Scan for the cell matching the given text and deliver its [X, Y] coordinate at center. 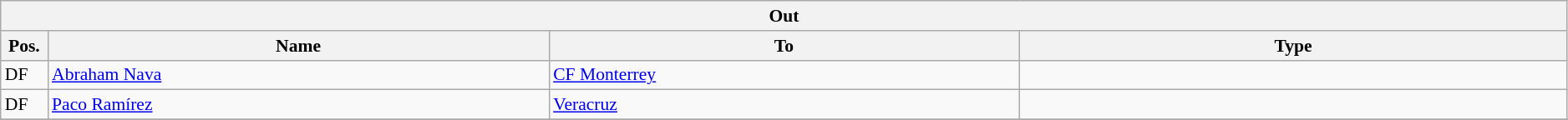
Name [298, 46]
Type [1293, 46]
Veracruz [784, 105]
Pos. [24, 46]
Out [784, 16]
Paco Ramírez [298, 105]
To [784, 46]
Abraham Nava [298, 75]
CF Monterrey [784, 75]
